Determine the (x, y) coordinate at the center of the cell enclosing the given text.  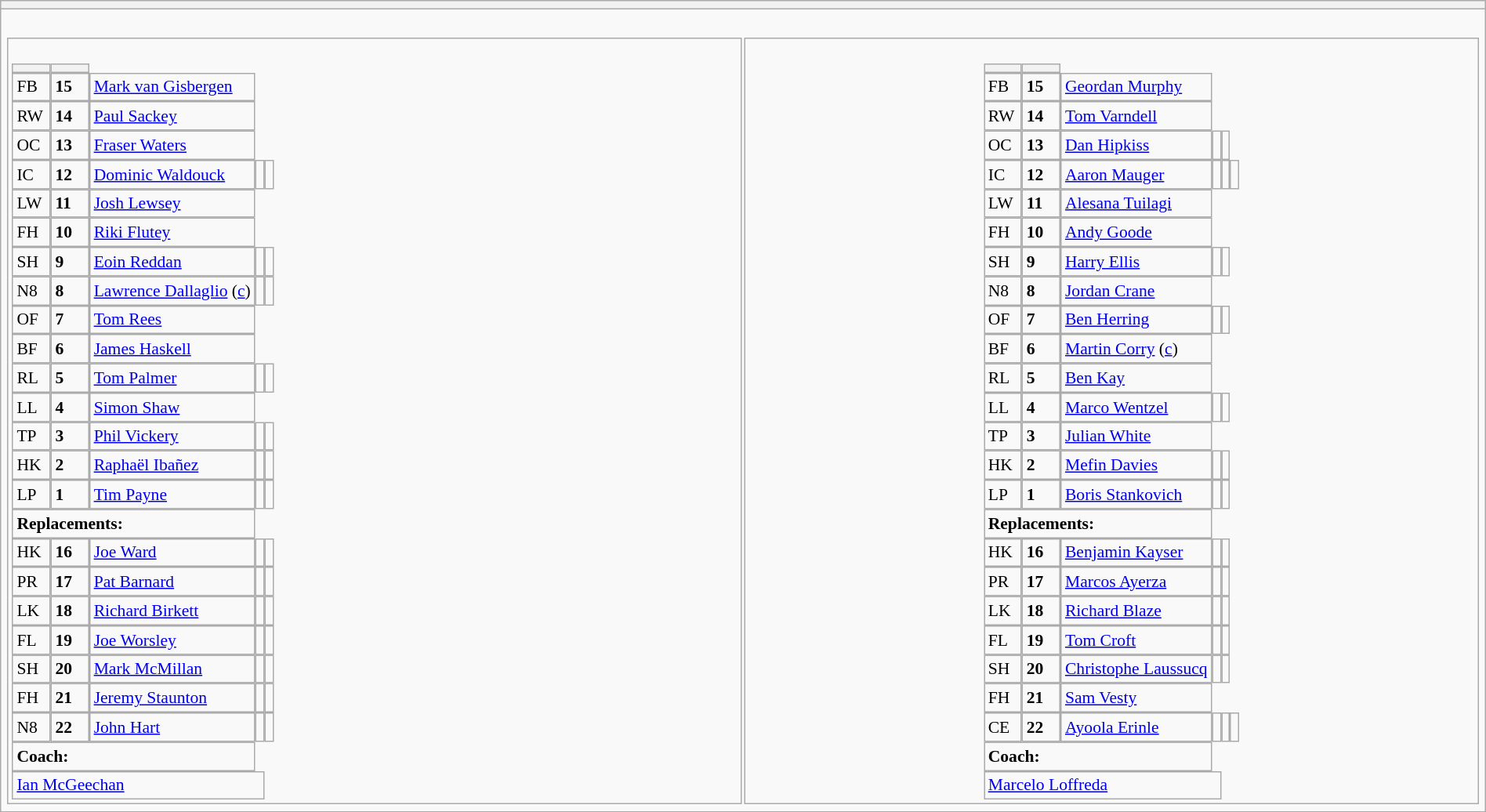
Ayoola Erinle (1136, 727)
Dan Hipkiss (1136, 144)
Simon Shaw (172, 408)
Tom Varndell (1136, 116)
Tim Payne (172, 494)
Mark McMillan (172, 669)
Raphaël Ibañez (172, 466)
Ben Herring (1136, 320)
Alesana Tuilagi (1136, 204)
Harry Ellis (1136, 262)
John Hart (172, 727)
CE (1003, 727)
Dominic Waldouck (172, 174)
Martin Corry (c) (1136, 348)
Tom Palmer (172, 378)
Pat Barnard (172, 582)
Andy Goode (1136, 232)
Benjamin Kayser (1136, 552)
Sam Vesty (1136, 698)
Geordan Murphy (1136, 86)
Phil Vickery (172, 436)
Jordan Crane (1136, 290)
Marco Wentzel (1136, 408)
Mark van Gisbergen (172, 86)
Marcos Ayerza (1136, 582)
Tom Croft (1136, 640)
Mefin Davies (1136, 466)
Marcelo Loffreda (1102, 785)
Jeremy Staunton (172, 698)
Christophe Laussucq (1136, 669)
Ben Kay (1136, 378)
Josh Lewsey (172, 204)
Joe Worsley (172, 640)
Aaron Mauger (1136, 174)
Richard Blaze (1136, 610)
Eoin Reddan (172, 262)
Boris Stankovich (1136, 494)
Joe Ward (172, 552)
Ian McGeechan (139, 785)
Paul Sackey (172, 116)
Tom Rees (172, 320)
James Haskell (172, 348)
Fraser Waters (172, 144)
Julian White (1136, 436)
Richard Birkett (172, 610)
Lawrence Dallaglio (c) (172, 290)
Riki Flutey (172, 232)
